Detect which cell encompasses the target text, then output its (x, y) center coordinate. 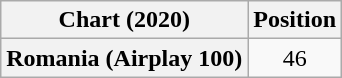
Chart (2020) (124, 20)
Romania (Airplay 100) (124, 58)
Position (295, 20)
46 (295, 58)
